Output the (x, y) coordinate of the center of the cell containing the given text.  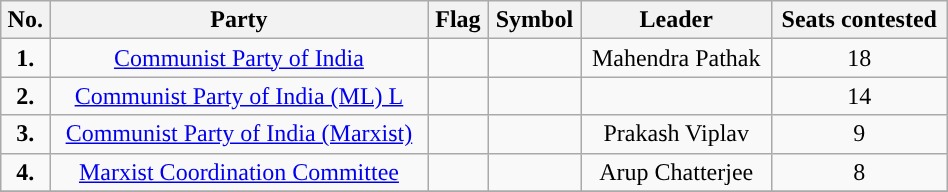
Communist Party of India (ML) L (239, 96)
18 (859, 58)
Symbol (535, 20)
1. (26, 58)
Communist Party of India (Marxist) (239, 134)
3. (26, 134)
9 (859, 134)
Flag (458, 20)
Seats contested (859, 20)
Party (239, 20)
Communist Party of India (239, 58)
Arup Chatterjee (676, 172)
2. (26, 96)
Mahendra Pathak (676, 58)
Marxist Coordination Committee (239, 172)
8 (859, 172)
Leader (676, 20)
Prakash Viplav (676, 134)
14 (859, 96)
4. (26, 172)
No. (26, 20)
